Scan for the cell matching the given text and deliver its [X, Y] coordinate at center. 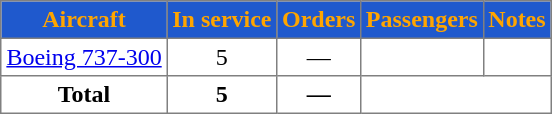
Notes [517, 20]
Boeing 737-300 [84, 57]
Passengers [422, 20]
In service [222, 20]
Aircraft [84, 20]
Orders [319, 20]
Total [84, 95]
